From the cell containing the given text, extract its center point as [X, Y] coordinate. 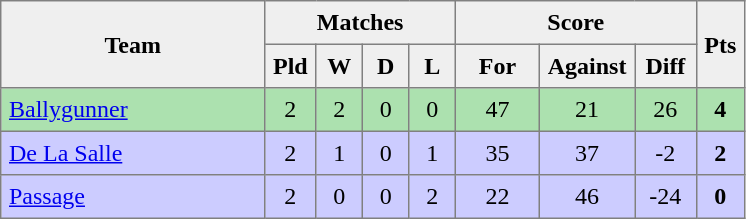
4 [720, 110]
Pld [290, 66]
L [432, 66]
For [497, 66]
Team [133, 44]
22 [497, 197]
26 [666, 110]
Diff [666, 66]
Matches [360, 23]
46 [586, 197]
35 [497, 153]
W [339, 66]
47 [497, 110]
-2 [666, 153]
21 [586, 110]
37 [586, 153]
Passage [133, 197]
Score [576, 23]
Against [586, 66]
-24 [666, 197]
De La Salle [133, 153]
Ballygunner [133, 110]
Pts [720, 44]
D [385, 66]
